Find where the given text appears and provide that cell's center as (X, Y) coordinate. 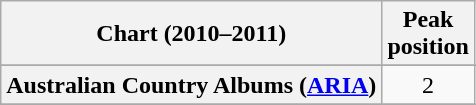
2 (428, 85)
Chart (2010–2011) (192, 34)
Australian Country Albums (ARIA) (192, 85)
Peakposition (428, 34)
